Scan for the cell matching the given text and deliver its (X, Y) coordinate at center. 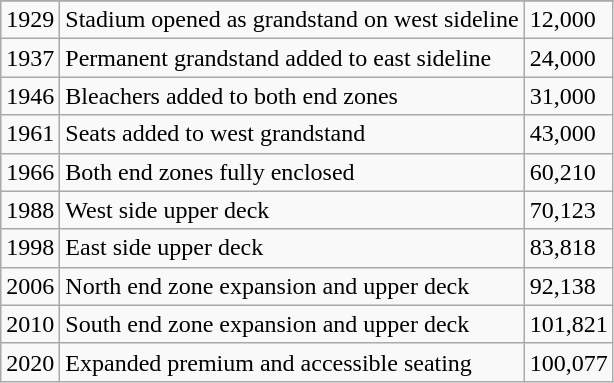
31,000 (568, 96)
1998 (30, 248)
1946 (30, 96)
24,000 (568, 58)
100,077 (568, 362)
70,123 (568, 210)
12,000 (568, 20)
1937 (30, 58)
Both end zones fully enclosed (292, 172)
North end zone expansion and upper deck (292, 286)
60,210 (568, 172)
43,000 (568, 134)
2006 (30, 286)
1929 (30, 20)
1961 (30, 134)
Permanent grandstand added to east sideline (292, 58)
101,821 (568, 324)
Stadium opened as grandstand on west sideline (292, 20)
2010 (30, 324)
South end zone expansion and upper deck (292, 324)
West side upper deck (292, 210)
East side upper deck (292, 248)
1988 (30, 210)
Seats added to west grandstand (292, 134)
83,818 (568, 248)
Bleachers added to both end zones (292, 96)
Expanded premium and accessible seating (292, 362)
2020 (30, 362)
92,138 (568, 286)
1966 (30, 172)
